Scan for the cell matching the given text and deliver its [X, Y] coordinate at center. 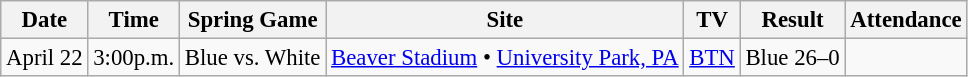
Attendance [906, 20]
3:00p.m. [134, 58]
Date [44, 20]
Spring Game [253, 20]
Result [792, 20]
BTN [712, 58]
Beaver Stadium • University Park, PA [505, 58]
April 22 [44, 58]
TV [712, 20]
Time [134, 20]
Site [505, 20]
Blue 26–0 [792, 58]
Blue vs. White [253, 58]
